Pinpoint the cell where the given text exists, returning its (x, y) midpoint coordinate. 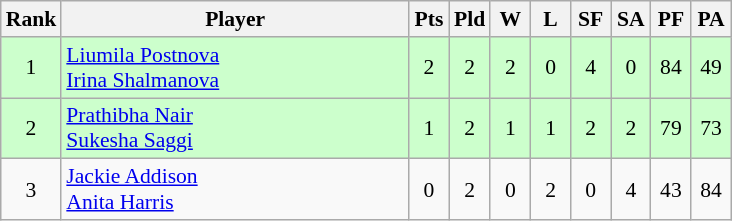
Player (235, 19)
3 (32, 190)
Liumila Postnova Irina Shalmanova (235, 68)
SF (591, 19)
Pld (470, 19)
SA (631, 19)
Rank (32, 19)
Pts (429, 19)
43 (671, 190)
Jackie Addison Anita Harris (235, 190)
Prathibha Nair Sukesha Saggi (235, 128)
PA (711, 19)
L (550, 19)
PF (671, 19)
73 (711, 128)
79 (671, 128)
49 (711, 68)
W (510, 19)
